Provide the [X, Y] coordinate of the cell's center where the given text is located.  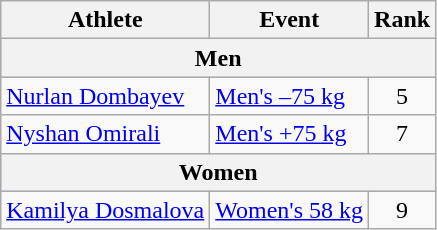
Rank [402, 20]
9 [402, 210]
Women's 58 kg [290, 210]
Women [218, 172]
Men [218, 58]
Nurlan Dombayev [106, 96]
Kamilya Dosmalova [106, 210]
Men's –75 kg [290, 96]
Men's +75 kg [290, 134]
Nyshan Omirali [106, 134]
Event [290, 20]
Athlete [106, 20]
5 [402, 96]
7 [402, 134]
